Locate the cell with the specified text and output its (x, y) center coordinate. 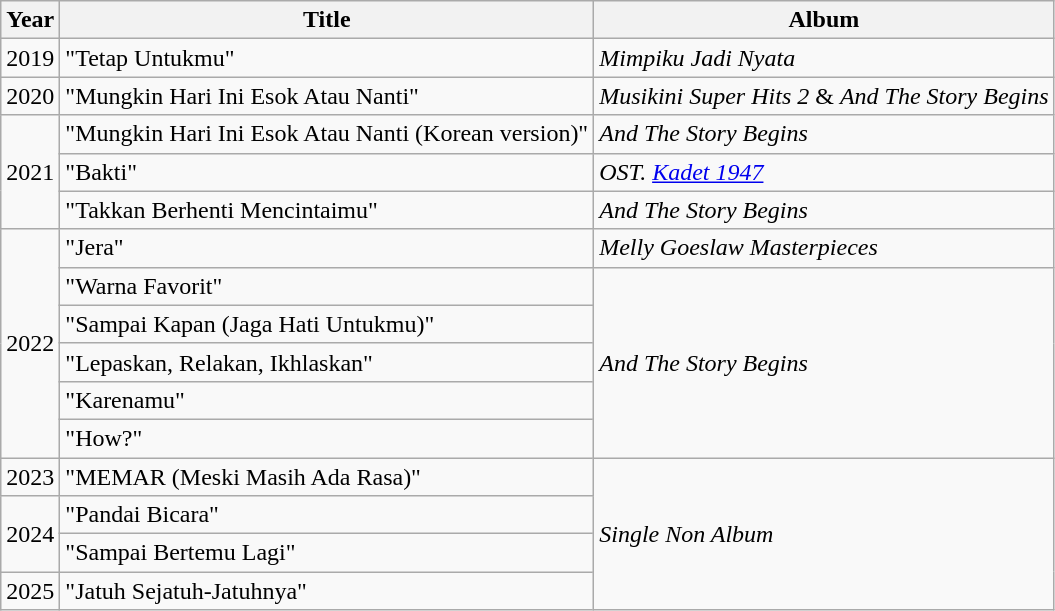
"Warna Favorit" (327, 286)
2022 (30, 343)
"Mungkin Hari Ini Esok Atau Nanti" (327, 96)
Single Non Album (824, 534)
2025 (30, 591)
"Pandai Bicara" (327, 515)
Year (30, 20)
2023 (30, 477)
Mimpiku Jadi Nyata (824, 58)
2020 (30, 96)
Melly Goeslaw Masterpieces (824, 248)
"Sampai Kapan (Jaga Hati Untukmu)" (327, 324)
"Jatuh Sejatuh-Jatuhnya" (327, 591)
"Tetap Untukmu" (327, 58)
Musikini Super Hits 2 & And The Story Begins (824, 96)
"Lepaskan, Relakan, Ikhlaskan" (327, 362)
"Karenamu" (327, 400)
2021 (30, 172)
"MEMAR (Meski Masih Ada Rasa)" (327, 477)
2019 (30, 58)
OST. Kadet 1947 (824, 172)
"Bakti" (327, 172)
"Sampai Bertemu Lagi" (327, 553)
"Jera" (327, 248)
"Mungkin Hari Ini Esok Atau Nanti (Korean version)" (327, 134)
Album (824, 20)
Title (327, 20)
2024 (30, 534)
"How?" (327, 438)
"Takkan Berhenti Mencintaimu" (327, 210)
